Capture the cell that displays the provided text and extract its (x, y) central coordinate. 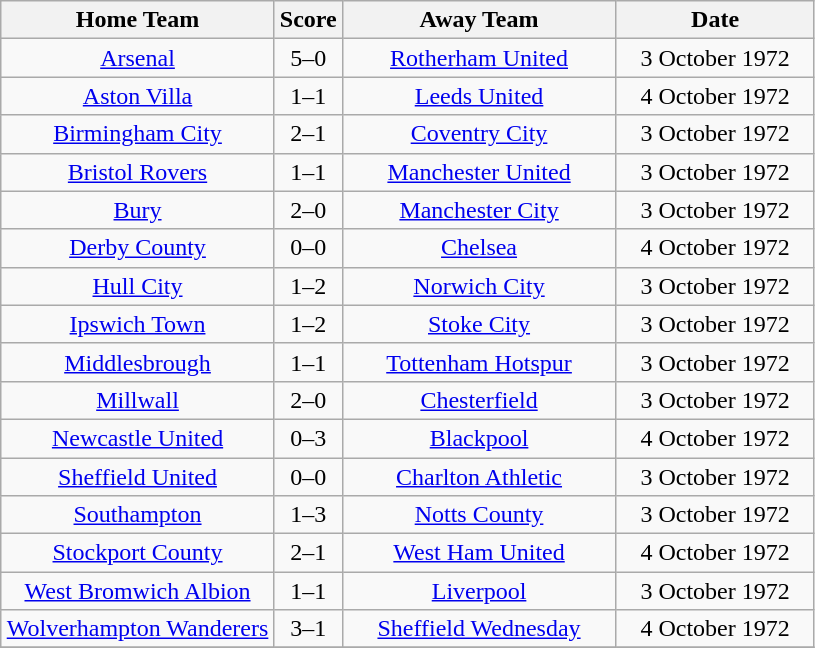
Tottenham Hotspur (479, 362)
Date (716, 20)
1–3 (308, 515)
West Bromwich Albion (138, 591)
Bristol Rovers (138, 172)
Score (308, 20)
Arsenal (138, 58)
Manchester United (479, 172)
Charlton Athletic (479, 477)
Bury (138, 210)
Birmingham City (138, 134)
Rotherham United (479, 58)
Stockport County (138, 553)
Derby County (138, 248)
0–3 (308, 438)
Home Team (138, 20)
Ipswich Town (138, 324)
Norwich City (479, 286)
Manchester City (479, 210)
5–0 (308, 58)
Wolverhampton Wanderers (138, 629)
Middlesbrough (138, 362)
Coventry City (479, 134)
Millwall (138, 400)
Newcastle United (138, 438)
Liverpool (479, 591)
Away Team (479, 20)
Blackpool (479, 438)
Southampton (138, 515)
Aston Villa (138, 96)
Chesterfield (479, 400)
Stoke City (479, 324)
Sheffield United (138, 477)
Notts County (479, 515)
West Ham United (479, 553)
Hull City (138, 286)
Leeds United (479, 96)
Sheffield Wednesday (479, 629)
Chelsea (479, 248)
3–1 (308, 629)
